Capture the cell that displays the provided text and extract its [X, Y] central coordinate. 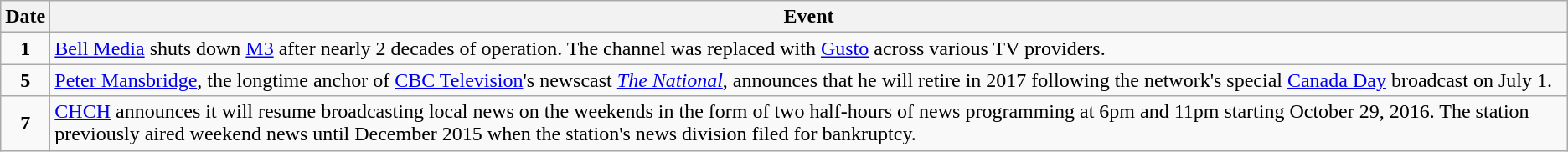
Event [809, 17]
Bell Media shuts down M3 after nearly 2 decades of operation. The channel was replaced with Gusto across various TV providers. [809, 48]
7 [25, 124]
1 [25, 48]
5 [25, 80]
Date [25, 17]
